Return the [X, Y] coordinate for the center point of the cell that contains the specified text.  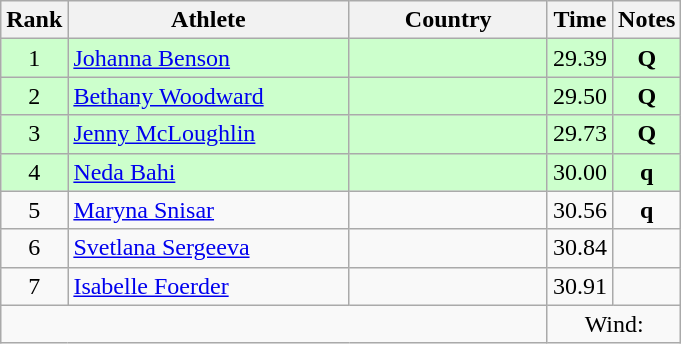
Bethany Woodward [208, 96]
Isabelle Foerder [208, 286]
29.39 [580, 58]
Neda Bahi [208, 172]
Svetlana Sergeeva [208, 248]
Jenny McLoughlin [208, 134]
Athlete [208, 20]
1 [34, 58]
5 [34, 210]
Country [448, 20]
6 [34, 248]
3 [34, 134]
7 [34, 286]
30.91 [580, 286]
29.73 [580, 134]
30.84 [580, 248]
Maryna Snisar [208, 210]
Wind: [614, 324]
4 [34, 172]
Notes [647, 20]
30.00 [580, 172]
Johanna Benson [208, 58]
Rank [34, 20]
2 [34, 96]
30.56 [580, 210]
29.50 [580, 96]
Time [580, 20]
